Locate the cell with the specified text and output its (X, Y) center coordinate. 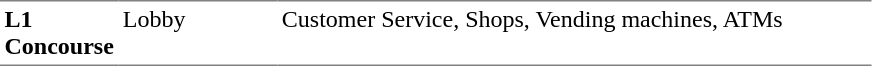
L1Concourse (59, 33)
Lobby (198, 33)
Customer Service, Shops, Vending machines, ATMs (574, 33)
